Scan for the cell matching the given text and deliver its [X, Y] coordinate at center. 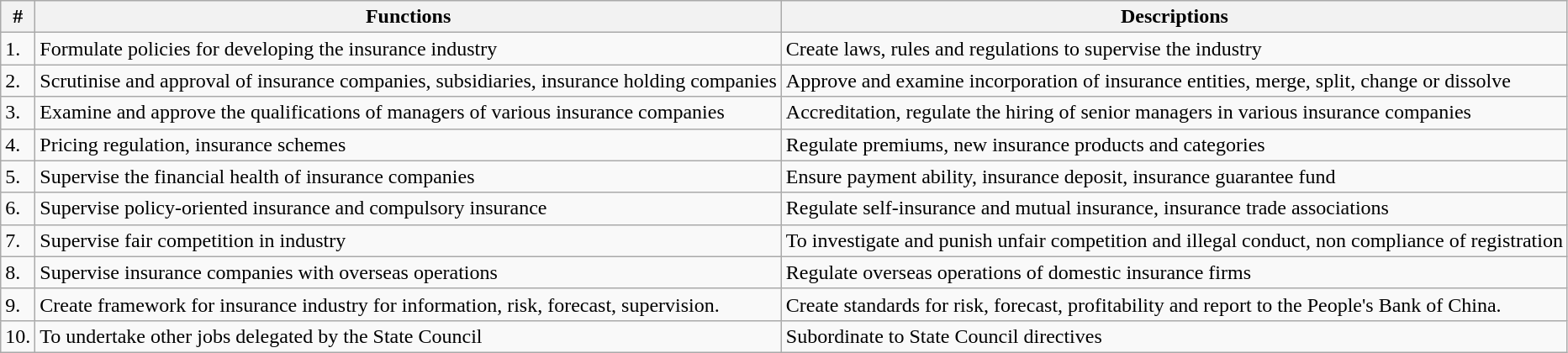
Supervise fair competition in industry [409, 240]
Formulate policies for developing the insurance industry [409, 49]
Subordinate to State Council directives [1174, 336]
Functions [409, 17]
Create framework for insurance industry for information, risk, forecast, supervision. [409, 304]
1. [18, 49]
Ensure payment ability, insurance deposit, insurance guarantee fund [1174, 176]
Regulate premiums, new insurance products and categories [1174, 145]
Create standards for risk, forecast, profitability and report to the People's Bank of China. [1174, 304]
# [18, 17]
3. [18, 113]
Create laws, rules and regulations to supervise the industry [1174, 49]
Descriptions [1174, 17]
Regulate self-insurance and mutual insurance, insurance trade associations [1174, 208]
To undertake other jobs delegated by the State Council [409, 336]
5. [18, 176]
4. [18, 145]
Pricing regulation, insurance schemes [409, 145]
Scrutinise and approval of insurance companies, subsidiaries, insurance holding companies [409, 81]
Supervise the financial health of insurance companies [409, 176]
Supervise insurance companies with overseas operations [409, 272]
7. [18, 240]
9. [18, 304]
Examine and approve the qualifications of managers of various insurance companies [409, 113]
8. [18, 272]
Regulate overseas operations of domestic insurance firms [1174, 272]
6. [18, 208]
2. [18, 81]
Supervise policy-oriented insurance and compulsory insurance [409, 208]
Approve and examine incorporation of insurance entities, merge, split, change or dissolve [1174, 81]
10. [18, 336]
To investigate and punish unfair competition and illegal conduct, non compliance of registration [1174, 240]
Accreditation, regulate the hiring of senior managers in various insurance companies [1174, 113]
